Output the [X, Y] coordinate of the center of the cell containing the given text.  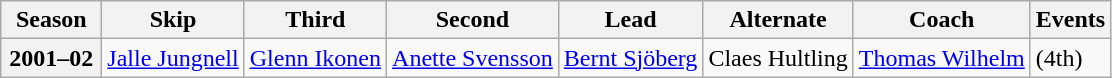
Lead [630, 20]
2001–02 [52, 58]
Alternate [778, 20]
Jalle Jungnell [173, 58]
Skip [173, 20]
Claes Hultling [778, 58]
Thomas Wilhelm [942, 58]
(4th) [1070, 58]
Coach [942, 20]
Bernt Sjöberg [630, 58]
Second [473, 20]
Glenn Ikonen [315, 58]
Season [52, 20]
Events [1070, 20]
Anette Svensson [473, 58]
Third [315, 20]
